Return [X, Y] of the center of cell containing provided text 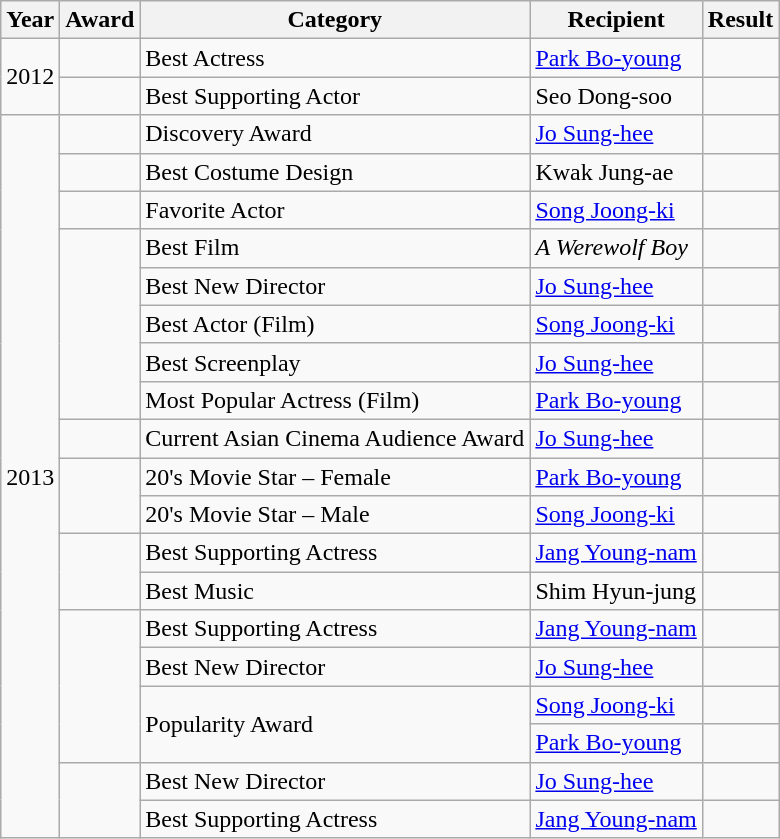
Year [30, 20]
Best Costume Design [335, 172]
Popularity Award [335, 724]
Best Screenplay [335, 362]
Best Actor (Film) [335, 324]
Discovery Award [335, 134]
Result [740, 20]
Best Actress [335, 58]
A Werewolf Boy [616, 248]
Recipient [616, 20]
2012 [30, 77]
20's Movie Star – Female [335, 477]
20's Movie Star – Male [335, 515]
Current Asian Cinema Audience Award [335, 438]
Seo Dong-soo [616, 96]
Best Film [335, 248]
Shim Hyun-jung [616, 591]
Best Supporting Actor [335, 96]
Kwak Jung-ae [616, 172]
Most Popular Actress (Film) [335, 400]
Award [100, 20]
Best Music [335, 591]
Favorite Actor [335, 210]
2013 [30, 476]
Category [335, 20]
